Identify which cell holds the provided text, then report its (x, y) central coordinate. 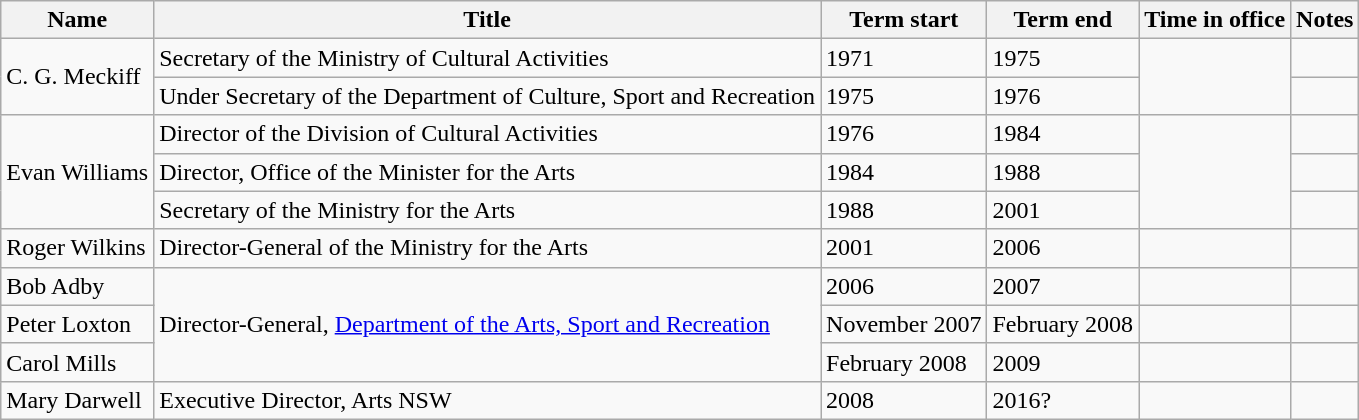
2008 (904, 400)
Term end (1063, 20)
Name (78, 20)
Secretary of the Ministry of Cultural Activities (488, 58)
Mary Darwell (78, 400)
Peter Loxton (78, 324)
Evan Williams (78, 172)
Director-General, Department of the Arts, Sport and Recreation (488, 324)
Director-General of the Ministry for the Arts (488, 248)
Notes (1325, 20)
Executive Director, Arts NSW (488, 400)
2016? (1063, 400)
Bob Adby (78, 286)
Director of the Division of Cultural Activities (488, 134)
Secretary of the Ministry for the Arts (488, 210)
Time in office (1215, 20)
Roger Wilkins (78, 248)
Under Secretary of the Department of Culture, Sport and Recreation (488, 96)
2007 (1063, 286)
2009 (1063, 362)
1971 (904, 58)
Term start (904, 20)
Title (488, 20)
Director, Office of the Minister for the Arts (488, 172)
November 2007 (904, 324)
C. G. Meckiff (78, 77)
Carol Mills (78, 362)
